From the cell containing the given text, extract its center point as (X, Y) coordinate. 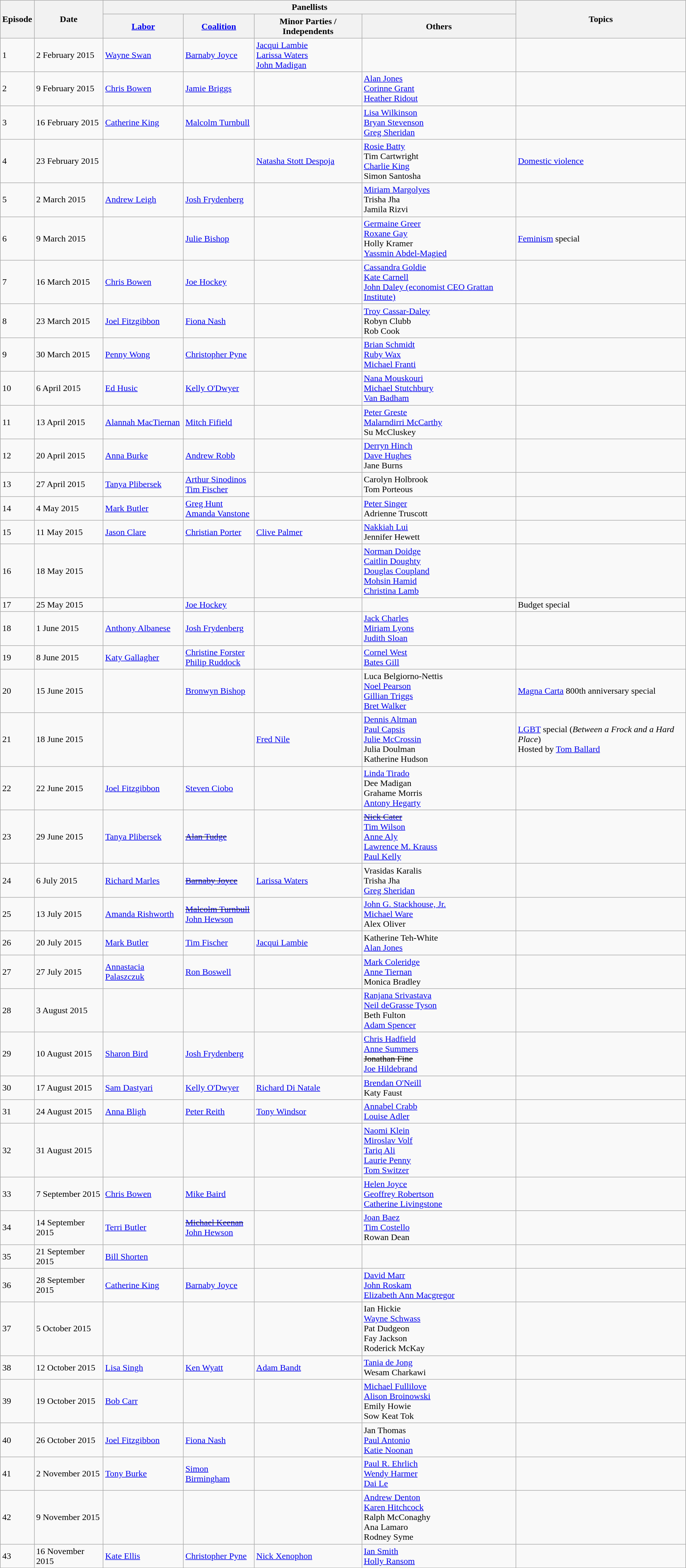
29 June 2015 (69, 837)
Feminism special (601, 238)
Peter SingerAdrienne Truscott (439, 509)
Adam Bandt (308, 1368)
Vrasidas KaralisTrisha JhaGreg Sheridan (439, 880)
33 (17, 1194)
Others (439, 26)
17 (17, 605)
Alan JonesCorinne GrantHeather Ridout (439, 89)
2 (17, 89)
9 February 2015 (69, 89)
22 (17, 788)
Richard Marles (144, 880)
Tim Fischer (218, 942)
Andrew Robb (218, 456)
Jamie Briggs (218, 89)
18 June 2015 (69, 739)
Cassandra GoldieKate CarnellJohn Daley (economist CEO Grattan Institute) (439, 282)
Simon Birmingham (218, 1473)
14 September 2015 (69, 1228)
Chris HadfieldAnne SummersJonathan FineJoe Hildebrand (439, 1054)
Greg HuntAmanda Vanstone (218, 509)
28 September 2015 (69, 1285)
27 July 2015 (69, 972)
Anna Burke (144, 456)
Domestic violence (601, 161)
Date (69, 19)
28 (17, 1011)
26 (17, 942)
39 (17, 1401)
13 April 2015 (69, 422)
27 (17, 972)
27 April 2015 (69, 484)
1 (17, 55)
6 July 2015 (69, 880)
Michael KeenanJohn Hewson (218, 1228)
Mark ColeridgeAnne TiernanMonica Bradley (439, 972)
10 August 2015 (69, 1054)
Germaine GreerRoxane GayHolly KramerYassmin Abdel-Magied (439, 238)
Tony Windsor (308, 1112)
14 (17, 509)
12 (17, 456)
Naomi KleinMiroslav VolfTariq AliLaurie PennyTom Switzer (439, 1150)
Linda TiradoDee MadiganGrahame MorrisAntony Hegarty (439, 788)
Sharon Bird (144, 1054)
21 September 2015 (69, 1256)
38 (17, 1368)
Cornel WestBates Gill (439, 657)
16 March 2015 (69, 282)
30 March 2015 (69, 354)
Budget special (601, 605)
11 May 2015 (69, 532)
19 October 2015 (69, 1401)
Andrew Leigh (144, 200)
Carolyn HolbrookTom Porteous (439, 484)
40 (17, 1440)
2 March 2015 (69, 200)
6 April 2015 (69, 388)
11 (17, 422)
Nick CaterTim WilsonAnne AlyLawrence M. KraussPaul Kelly (439, 837)
Nakkiah LuiJennifer Hewett (439, 532)
Jason Clare (144, 532)
9 March 2015 (69, 238)
Magna Carta 800th anniversary special (601, 691)
31 August 2015 (69, 1150)
8 (17, 321)
Episode (17, 19)
Brendan O'NeillKaty Faust (439, 1088)
3 (17, 122)
Mitch Fifield (218, 422)
Christine ForsterPhilip Ruddock (218, 657)
Jacqui LambieLarissa WatersJohn Madigan (308, 55)
Nick Xenophon (308, 1556)
16 February 2015 (69, 122)
Jacqui Lambie (308, 942)
8 June 2015 (69, 657)
35 (17, 1256)
16 November 2015 (69, 1556)
Peter GresteMalarndirri McCarthySu McCluskey (439, 422)
Ed Husic (144, 388)
Malcolm TurnbullJohn Hewson (218, 914)
Anna Bligh (144, 1112)
LGBT special (Between a Frock and a Hard Place)Hosted by Tom Ballard (601, 739)
24 August 2015 (69, 1112)
Fred Nile (308, 739)
Natasha Stott Despoja (308, 161)
Ken Wyatt (218, 1368)
Katy Gallagher (144, 657)
25 (17, 914)
17 August 2015 (69, 1088)
Michael FulliloveAlison BroinowskiEmily HowieSow Keat Tok (439, 1401)
Nana MouskouriMichael StutchburyVan Badham (439, 388)
20 (17, 691)
Bronwyn Bishop (218, 691)
7 September 2015 (69, 1194)
6 (17, 238)
Ranjana SrivastavaNeil deGrasse TysonBeth FultonAdam Spencer (439, 1011)
Tony Burke (144, 1473)
Paul R. EhrlichWendy HarmerDai Le (439, 1473)
43 (17, 1556)
Minor Parties / Independents (308, 26)
Alannah MacTiernan (144, 422)
36 (17, 1285)
Ian HickieWayne SchwassPat DudgeonFay JacksonRoderick McKay (439, 1329)
Topics (601, 19)
Malcolm Turnbull (218, 122)
20 July 2015 (69, 942)
Ian SmithHolly Ransom (439, 1556)
Coalition (218, 26)
18 (17, 628)
Troy Cassar-DaleyRobyn ClubbRob Cook (439, 321)
Peter Reith (218, 1112)
31 (17, 1112)
Lisa WilkinsonBryan StevensonGreg Sheridan (439, 122)
John G. Stackhouse, Jr.Michael WareAlex Oliver (439, 914)
Jack CharlesMiriam LyonsJudith Sloan (439, 628)
10 (17, 388)
26 October 2015 (69, 1440)
1 June 2015 (69, 628)
Tania de JongWesam Charkawi (439, 1368)
Annastacia Palaszczuk (144, 972)
Helen JoyceGeoffrey RobertsonCatherine Livingstone (439, 1194)
Bob Carr (144, 1401)
32 (17, 1150)
Amanda Rishworth (144, 914)
15 June 2015 (69, 691)
22 June 2015 (69, 788)
42 (17, 1517)
Panellists (310, 7)
Annabel CrabbLouise Adler (439, 1112)
34 (17, 1228)
4 (17, 161)
Dennis AltmanPaul CapsisJulie McCrossinJulia DoulmanKatherine Hudson (439, 739)
Sam Dastyari (144, 1088)
David MarrJohn RoskamElizabeth Ann Macgregor (439, 1285)
Rosie BattyTim CartwrightCharlie KingSimon Santosha (439, 161)
Richard Di Natale (308, 1088)
13 (17, 484)
23 (17, 837)
3 August 2015 (69, 1011)
15 (17, 532)
21 (17, 739)
Penny Wong (144, 354)
16 (17, 571)
23 February 2015 (69, 161)
Christian Porter (218, 532)
Labor (144, 26)
19 (17, 657)
Larissa Waters (308, 880)
Ron Boswell (218, 972)
Katherine Teh-WhiteAlan Jones (439, 942)
Jan ThomasPaul AntonioKatie Noonan (439, 1440)
Kate Ellis (144, 1556)
Arthur SinodinosTim Fischer (218, 484)
41 (17, 1473)
37 (17, 1329)
Julie Bishop (218, 238)
30 (17, 1088)
Lisa Singh (144, 1368)
Anthony Albanese (144, 628)
9 (17, 354)
23 March 2015 (69, 321)
Bill Shorten (144, 1256)
Steven Ciobo (218, 788)
Clive Palmer (308, 532)
Mike Baird (218, 1194)
5 (17, 200)
13 July 2015 (69, 914)
24 (17, 880)
5 October 2015 (69, 1329)
7 (17, 282)
2 February 2015 (69, 55)
9 November 2015 (69, 1517)
Derryn HinchDave HughesJane Burns (439, 456)
Andrew DentonKaren HitchcockRalph McConaghyAna LamaroRodney Syme (439, 1517)
Joan BaezTim CostelloRowan Dean (439, 1228)
12 October 2015 (69, 1368)
Miriam MargolyesTrisha JhaJamila Rizvi (439, 200)
Terri Butler (144, 1228)
Alan Tudge (218, 837)
Norman DoidgeCaitlin DoughtyDouglas CouplandMohsin HamidChristina Lamb (439, 571)
2 November 2015 (69, 1473)
Luca Belgiorno-NettisNoel PearsonGillian TriggsBret Walker (439, 691)
25 May 2015 (69, 605)
20 April 2015 (69, 456)
18 May 2015 (69, 571)
Brian SchmidtRuby WaxMichael Franti (439, 354)
29 (17, 1054)
4 May 2015 (69, 509)
Wayne Swan (144, 55)
